Output the [x, y] coordinate of the center of the cell containing the given text.  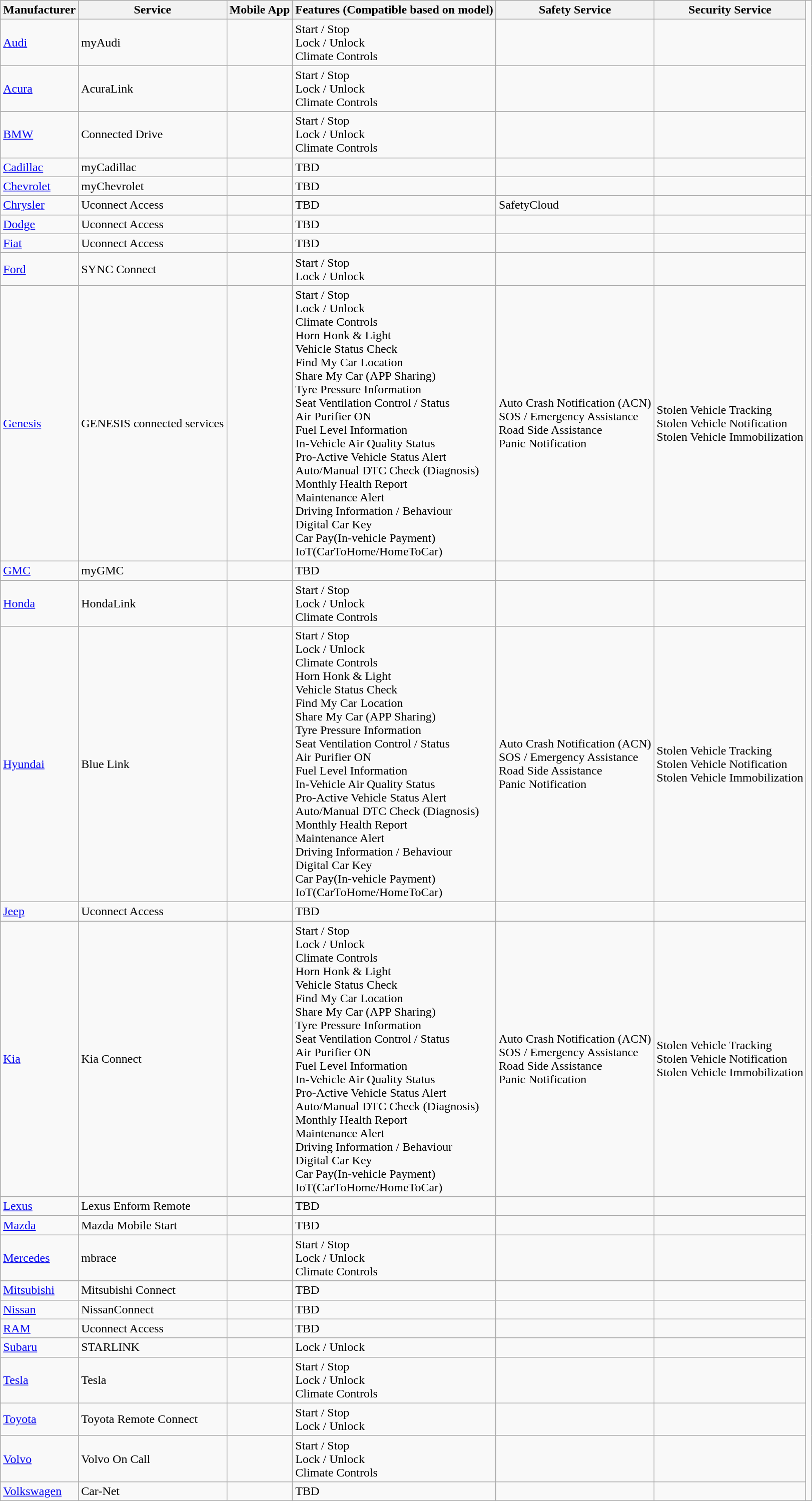
Acura [40, 89]
Lock / Unlock [394, 1347]
Mitsubishi [40, 1290]
Features (Compatible based on model) [394, 10]
Hyundai [40, 765]
Fiat [40, 243]
mbrace [153, 1258]
Security Service [730, 10]
Service [153, 10]
GMC [40, 570]
Lexus Enform Remote [153, 1206]
Connected Drive [153, 135]
Kia Connect [153, 1059]
Ford [40, 269]
Mazda Mobile Start [153, 1225]
STARLINK [153, 1347]
Lexus [40, 1206]
myChevrolet [153, 186]
RAM [40, 1328]
Volvo On Call [153, 1458]
HondaLink [153, 603]
Manufacturer [40, 10]
Volvo [40, 1458]
Mitsubishi Connect [153, 1290]
myAudi [153, 43]
Blue Link [153, 765]
Chrysler [40, 205]
Toyota Remote Connect [153, 1419]
Genesis [40, 423]
Car-Net [153, 1491]
Chevrolet [40, 186]
myGMC [153, 570]
BMW [40, 135]
Mobile App [260, 10]
NissanConnect [153, 1309]
Kia [40, 1059]
myCadillac [153, 167]
Dodge [40, 224]
Audi [40, 43]
Nissan [40, 1309]
GENESIS connected services [153, 423]
Subaru [40, 1347]
SafetyCloud [575, 205]
AcuraLink [153, 89]
Volkswagen [40, 1491]
Cadillac [40, 167]
Mazda [40, 1225]
Honda [40, 603]
Toyota [40, 1419]
Mercedes [40, 1258]
Safety Service [575, 10]
Jeep [40, 912]
SYNC Connect [153, 269]
